Pinpoint the cell where the given text exists, returning its [X, Y] midpoint coordinate. 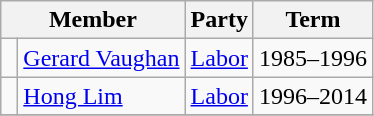
1985–1996 [312, 58]
Gerard Vaughan [102, 58]
Term [312, 20]
Member [93, 20]
1996–2014 [312, 96]
Hong Lim [102, 96]
Party [219, 20]
